Capture the cell that displays the provided text and extract its (x, y) central coordinate. 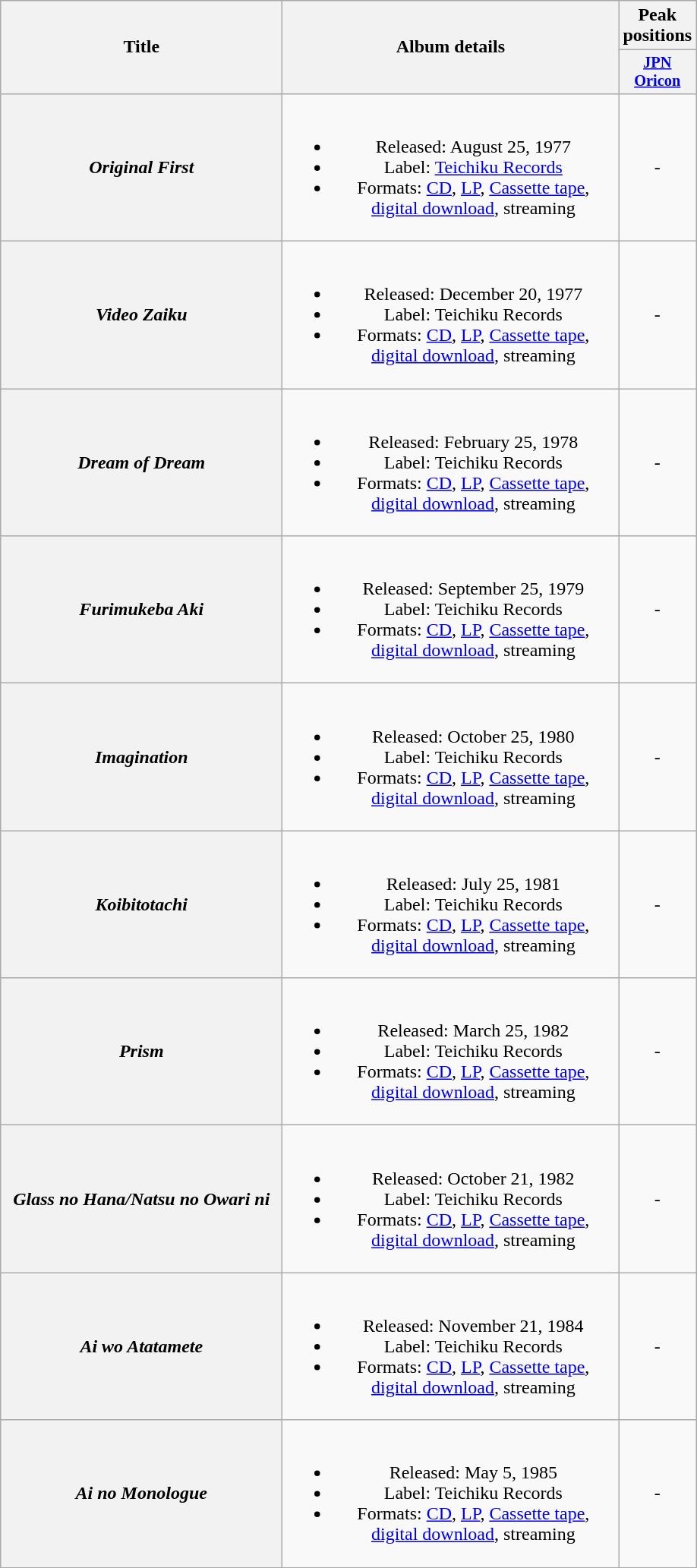
Furimukeba Aki (141, 610)
Released: March 25, 1982Label: Teichiku RecordsFormats: CD, LP, Cassette tape, digital download, streaming (451, 1052)
Released: May 5, 1985Label: Teichiku RecordsFormats: CD, LP, Cassette tape, digital download, streaming (451, 1494)
Released: August 25, 1977Label: Teichiku RecordsFormats: CD, LP, Cassette tape, digital download, streaming (451, 167)
Video Zaiku (141, 315)
Released: November 21, 1984Label: Teichiku RecordsFormats: CD, LP, Cassette tape, digital download, streaming (451, 1346)
Original First (141, 167)
Peak positions (658, 26)
Released: February 25, 1978Label: Teichiku RecordsFormats: CD, LP, Cassette tape, digital download, streaming (451, 462)
Released: July 25, 1981Label: Teichiku RecordsFormats: CD, LP, Cassette tape, digital download, streaming (451, 904)
Released: October 25, 1980Label: Teichiku RecordsFormats: CD, LP, Cassette tape, digital download, streaming (451, 757)
Prism (141, 1052)
Dream of Dream (141, 462)
Title (141, 47)
Album details (451, 47)
Released: December 20, 1977Label: Teichiku RecordsFormats: CD, LP, Cassette tape, digital download, streaming (451, 315)
Ai no Monologue (141, 1494)
Koibitotachi (141, 904)
Glass no Hana/Natsu no Owari ni (141, 1199)
Released: September 25, 1979Label: Teichiku RecordsFormats: CD, LP, Cassette tape, digital download, streaming (451, 610)
Imagination (141, 757)
Released: October 21, 1982Label: Teichiku RecordsFormats: CD, LP, Cassette tape, digital download, streaming (451, 1199)
Ai wo Atatamete (141, 1346)
JPNOricon (658, 72)
